For the text-containing cell, return its midpoint in (x, y) coordinate format. 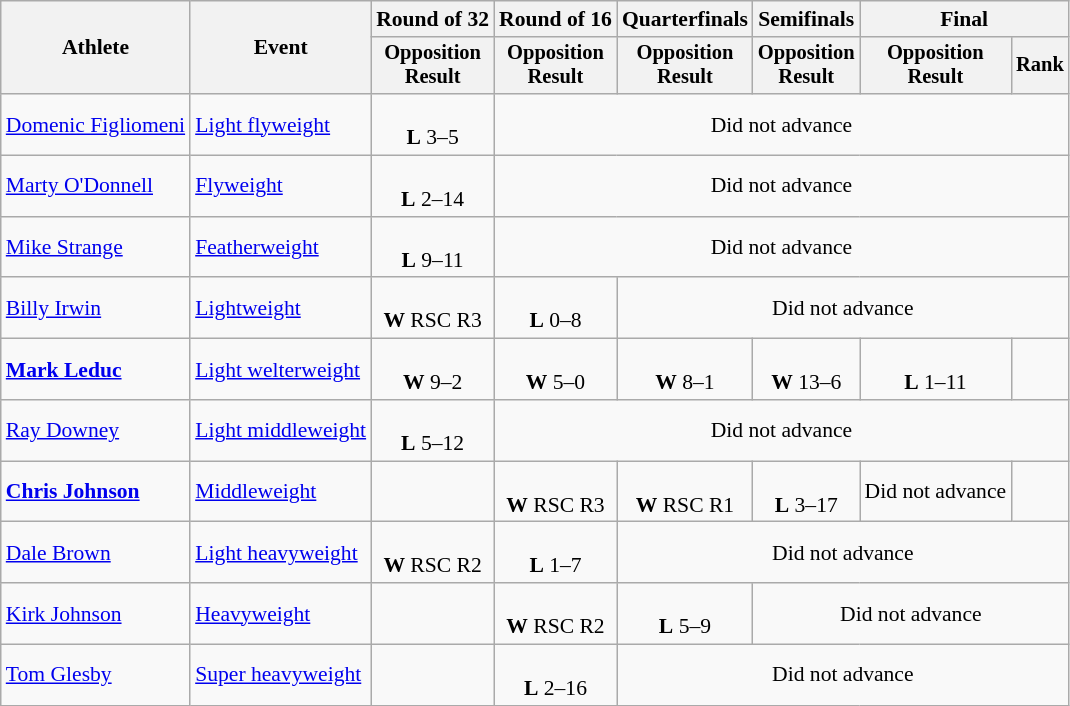
Quarterfinals (685, 19)
L 5–12 (432, 430)
Super heavyweight (280, 676)
Kirk Johnson (96, 614)
Ray Downey (96, 430)
W RSC R1 (685, 492)
Domenic Figliomeni (96, 124)
W 5–0 (556, 370)
Billy Irwin (96, 308)
Round of 32 (432, 19)
Semifinals (806, 19)
Light flyweight (280, 124)
Round of 16 (556, 19)
Marty O'Donnell (96, 186)
Heavyweight (280, 614)
L 2–16 (556, 676)
L 3–5 (432, 124)
Lightweight (280, 308)
L 3–17 (806, 492)
Chris Johnson (96, 492)
Final (964, 19)
Tom Glesby (96, 676)
W 9–2 (432, 370)
L 0–8 (556, 308)
Light heavyweight (280, 552)
W 8–1 (685, 370)
L 5–9 (685, 614)
Flyweight (280, 186)
Light middleweight (280, 430)
L 1–11 (936, 370)
L 9–11 (432, 248)
Middleweight (280, 492)
Mark Leduc (96, 370)
L 2–14 (432, 186)
Featherweight (280, 248)
L 1–7 (556, 552)
Event (280, 48)
Rank (1040, 66)
Dale Brown (96, 552)
Mike Strange (96, 248)
Light welterweight (280, 370)
Athlete (96, 48)
W 13–6 (806, 370)
